For the text-containing cell, return its midpoint in [x, y] coordinate format. 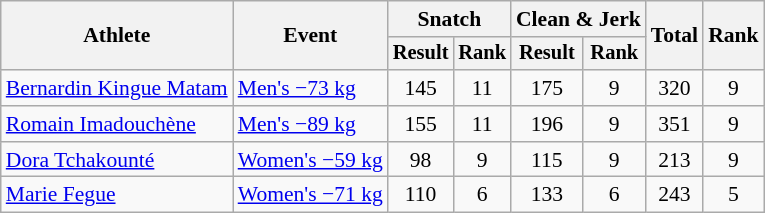
5 [734, 195]
Event [310, 36]
98 [421, 160]
Men's −73 kg [310, 88]
Bernardin Kingue Matam [117, 88]
Dora Tchakounté [117, 160]
Athlete [117, 36]
Marie Fegue [117, 195]
110 [421, 195]
145 [421, 88]
213 [674, 160]
243 [674, 195]
320 [674, 88]
Romain Imadouchène [117, 124]
155 [421, 124]
Men's −89 kg [310, 124]
196 [547, 124]
Women's −71 kg [310, 195]
351 [674, 124]
115 [547, 160]
133 [547, 195]
Snatch [450, 19]
Total [674, 36]
Clean & Jerk [578, 19]
175 [547, 88]
Women's −59 kg [310, 160]
